Detect which cell encompasses the target text, then output its (x, y) center coordinate. 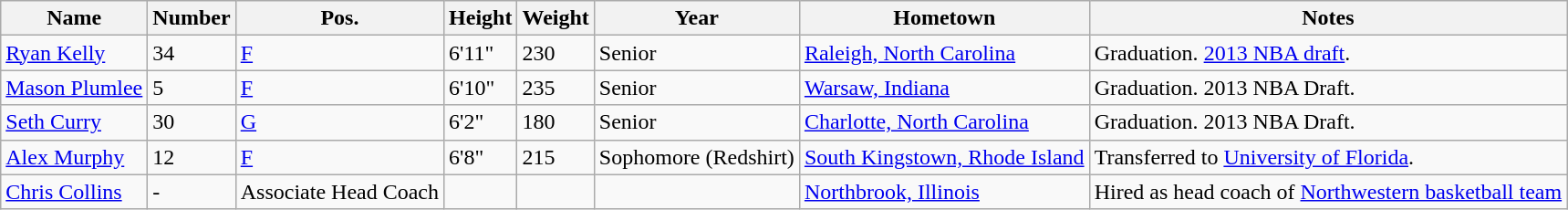
G (339, 122)
Charlotte, North Carolina (944, 122)
180 (556, 122)
5 (192, 88)
Northbrook, Illinois (944, 192)
Number (192, 18)
230 (556, 53)
Ryan Kelly (75, 53)
12 (192, 157)
Year (697, 18)
Notes (1328, 18)
Transferred to University of Florida. (1328, 157)
Hired as head coach of Northwestern basketball team (1328, 192)
Associate Head Coach (339, 192)
Name (75, 18)
Warsaw, Indiana (944, 88)
Raleigh, North Carolina (944, 53)
34 (192, 53)
Seth Curry (75, 122)
Mason Plumlee (75, 88)
235 (556, 88)
South Kingstown, Rhode Island (944, 157)
Graduation. 2013 NBA draft. (1328, 53)
Alex Murphy (75, 157)
30 (192, 122)
6'8" (481, 157)
Hometown (944, 18)
6'10" (481, 88)
215 (556, 157)
Sophomore (Redshirt) (697, 157)
Weight (556, 18)
6'2" (481, 122)
Chris Collins (75, 192)
Height (481, 18)
- (192, 192)
Pos. (339, 18)
6'11" (481, 53)
